For the text-containing cell, return its midpoint in (X, Y) coordinate format. 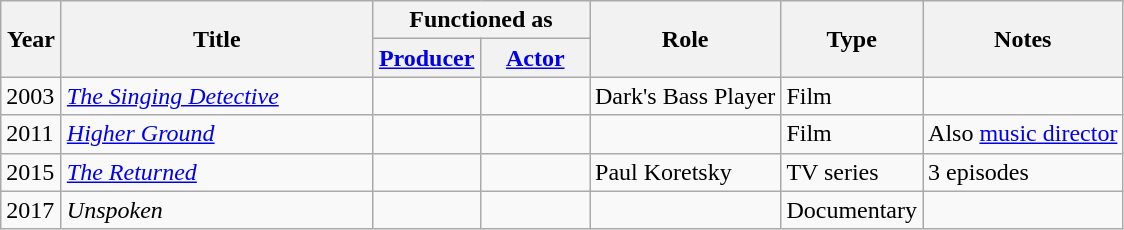
The Returned (216, 172)
Title (216, 39)
Paul Koretsky (686, 172)
Actor (536, 58)
Dark's Bass Player (686, 96)
Role (686, 39)
2003 (32, 96)
Also music director (1023, 134)
Documentary (852, 210)
Producer (426, 58)
Higher Ground (216, 134)
TV series (852, 172)
The Singing Detective (216, 96)
2011 (32, 134)
Unspoken (216, 210)
Year (32, 39)
3 episodes (1023, 172)
Type (852, 39)
Functioned as (480, 20)
2017 (32, 210)
2015 (32, 172)
Notes (1023, 39)
